Pinpoint the cell where the given text exists, returning its (X, Y) midpoint coordinate. 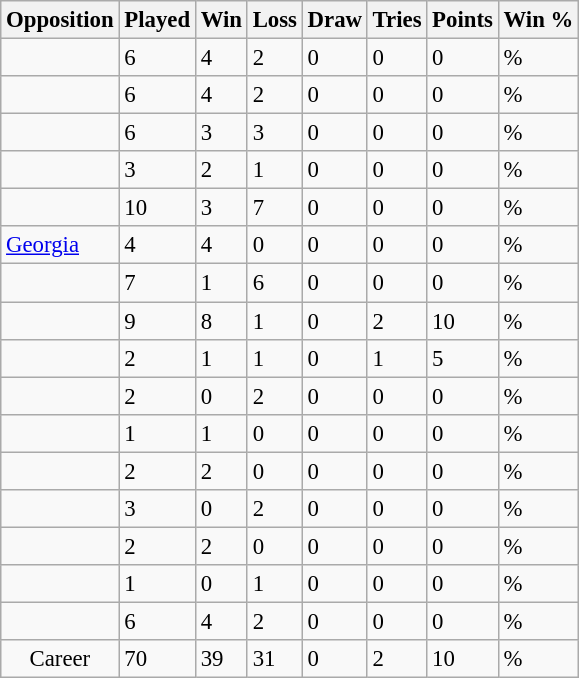
Draw (334, 20)
Loss (274, 20)
Tries (397, 20)
39 (221, 659)
Win % (538, 20)
5 (462, 358)
Win (221, 20)
Georgia (60, 245)
Career (60, 659)
31 (274, 659)
Played (157, 20)
Opposition (60, 20)
70 (157, 659)
8 (221, 321)
9 (157, 321)
Points (462, 20)
